Provide the [x, y] coordinate of the cell's center where the given text is located.  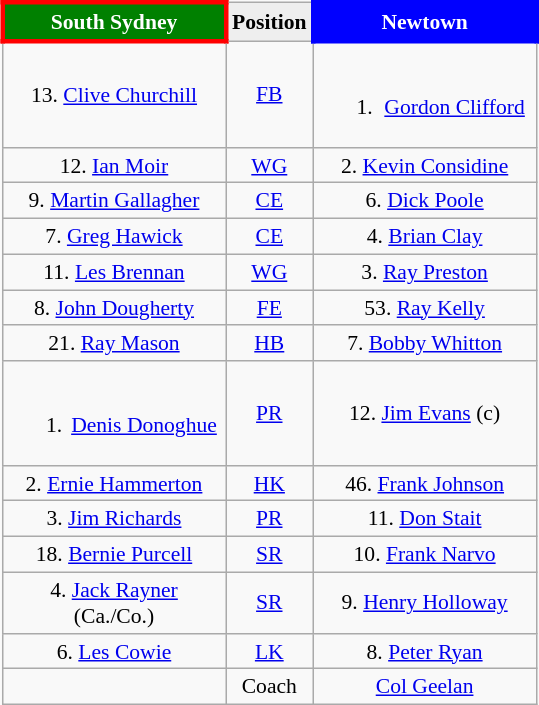
9. Martin Gallagher [114, 201]
HK [270, 483]
2. Ernie Hammerton [114, 483]
FB [270, 94]
4. Brian Clay [424, 237]
Gordon Clifford [424, 94]
Position [270, 22]
13. Clive Churchill [114, 94]
12. Ian Moir [114, 165]
LK [270, 651]
18. Bernie Purcell [114, 555]
Coach [270, 687]
8. Peter Ryan [424, 651]
9. Henry Holloway [424, 602]
6. Dick Poole [424, 201]
South Sydney [114, 22]
46. Frank Johnson [424, 483]
10. Frank Narvo [424, 555]
7. Greg Hawick [114, 237]
4. Jack Rayner (Ca./Co.) [114, 602]
12. Jim Evans (c) [424, 413]
7. Bobby Whitton [424, 343]
53. Ray Kelly [424, 308]
Newtown [424, 22]
Col Geelan [424, 687]
11. Les Brennan [114, 272]
3. Ray Preston [424, 272]
6. Les Cowie [114, 651]
2. Kevin Considine [424, 165]
Denis Donoghue [114, 413]
FE [270, 308]
HB [270, 343]
8. John Dougherty [114, 308]
21. Ray Mason [114, 343]
11. Don Stait [424, 519]
3. Jim Richards [114, 519]
